From the cell containing the given text, extract its center point as (X, Y) coordinate. 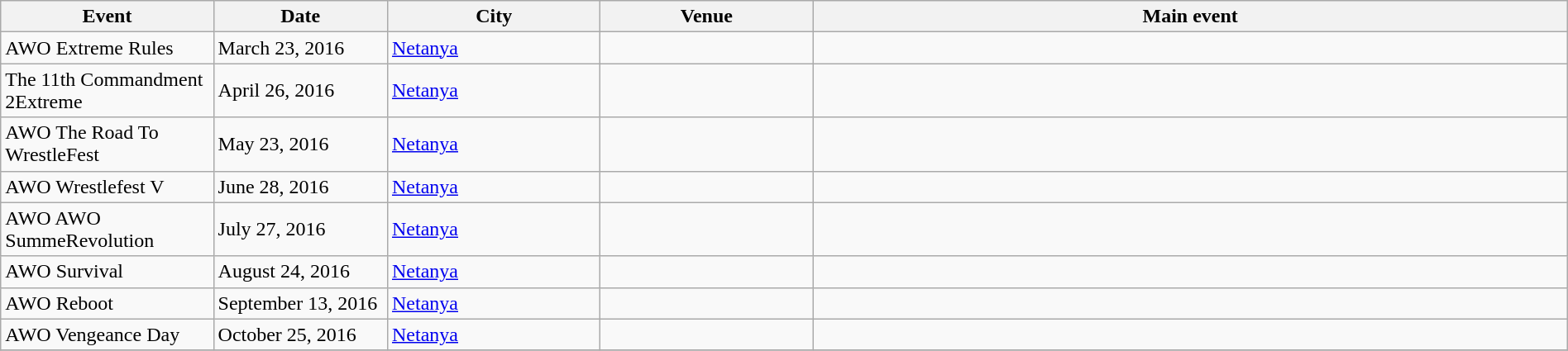
Venue (706, 17)
Date (300, 17)
March 23, 2016 (300, 48)
The 11th Commandment 2Extreme (108, 91)
AWO Wrestlefest V (108, 187)
May 23, 2016 (300, 144)
AWO The Road To WrestleFest (108, 144)
AWO Survival (108, 272)
April 26, 2016 (300, 91)
Event (108, 17)
September 13, 2016 (300, 303)
Main event (1190, 17)
AWO Reboot (108, 303)
July 27, 2016 (300, 230)
City (493, 17)
October 25, 2016 (300, 334)
June 28, 2016 (300, 187)
AWO AWO SummeRevolution (108, 230)
AWO Extreme Rules (108, 48)
AWO Vengeance Day (108, 334)
August 24, 2016 (300, 272)
